From the cell containing the given text, extract its center point as (x, y) coordinate. 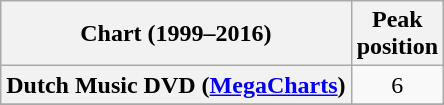
Dutch Music DVD (MegaCharts) (176, 85)
6 (397, 85)
Chart (1999–2016) (176, 34)
Peakposition (397, 34)
